Return the [x, y] coordinate for the center point of the cell that contains the specified text.  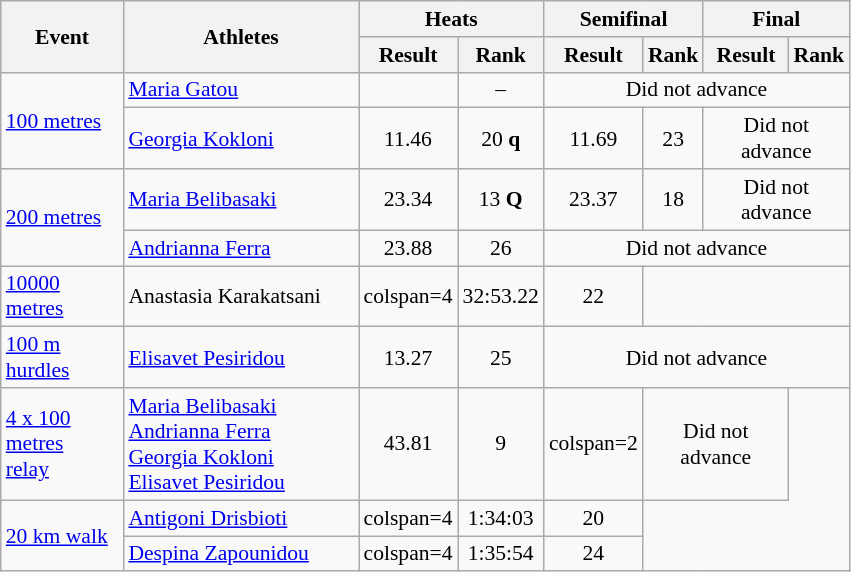
20 [594, 518]
23.37 [594, 200]
Maria BelibasakiAndrianna FerraGeorgia KokloniElisavet Pesiridou [240, 444]
Anastasia Karakatsani [240, 296]
Event [62, 36]
100 m hurdles [62, 358]
Athletes [240, 36]
13 Q [501, 200]
Maria Gatou [240, 90]
9 [501, 444]
1:35:54 [501, 554]
25 [501, 358]
22 [594, 296]
24 [594, 554]
1:34:03 [501, 518]
Elisavet Pesiridou [240, 358]
100 metres [62, 120]
10000 metres [62, 296]
23 [674, 138]
Despina Zapounidou [240, 554]
18 [674, 200]
11.69 [594, 138]
Antigoni Drisbioti [240, 518]
Maria Belibasaki [240, 200]
11.46 [408, 138]
Heats [450, 19]
32:53.22 [501, 296]
23.34 [408, 200]
4 x 100 metresrelay [62, 444]
20 km walk [62, 536]
– [501, 90]
colspan=2 [594, 444]
13.27 [408, 358]
20 q [501, 138]
200 metres [62, 218]
Andrianna Ferra [240, 248]
43.81 [408, 444]
Semifinal [624, 19]
Georgia Kokloni [240, 138]
Final [776, 19]
23.88 [408, 248]
26 [501, 248]
